Locate the cell with the specified text and output its [x, y] center coordinate. 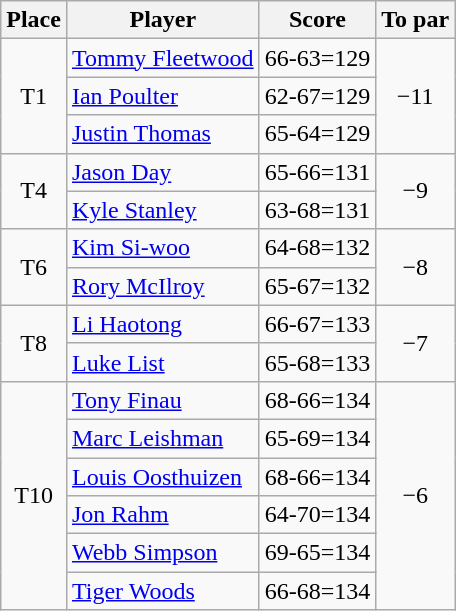
Webb Simpson [162, 553]
64-70=134 [318, 515]
66-68=134 [318, 591]
Louis Oosthuizen [162, 477]
66-63=129 [318, 58]
−7 [416, 343]
Marc Leishman [162, 438]
Ian Poulter [162, 96]
Justin Thomas [162, 134]
T8 [34, 343]
Jon Rahm [162, 515]
65-67=132 [318, 286]
Tony Finau [162, 400]
Li Haotong [162, 324]
Tommy Fleetwood [162, 58]
Rory McIlroy [162, 286]
Tiger Woods [162, 591]
T6 [34, 267]
65-69=134 [318, 438]
Player [162, 20]
−8 [416, 267]
Kyle Stanley [162, 210]
−9 [416, 191]
62-67=129 [318, 96]
T10 [34, 495]
65-66=131 [318, 172]
66-67=133 [318, 324]
T1 [34, 96]
Jason Day [162, 172]
Kim Si-woo [162, 248]
T4 [34, 191]
Place [34, 20]
To par [416, 20]
Score [318, 20]
69-65=134 [318, 553]
63-68=131 [318, 210]
65-64=129 [318, 134]
65-68=133 [318, 362]
Luke List [162, 362]
−11 [416, 96]
−6 [416, 495]
64-68=132 [318, 248]
